For the text-containing cell, return its midpoint in (X, Y) coordinate format. 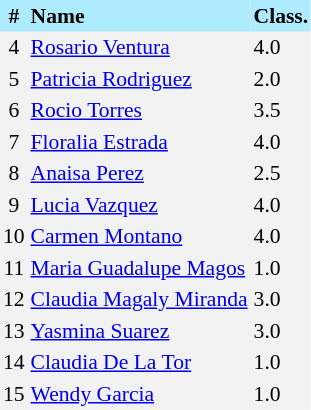
Maria Guadalupe Magos (140, 268)
Floralia Estrada (140, 142)
8 (14, 174)
# (14, 16)
Anaisa Perez (140, 174)
15 (14, 394)
Wendy Garcia (140, 394)
11 (14, 268)
Patricia Rodriguez (140, 79)
Rosario Ventura (140, 48)
9 (14, 205)
Lucia Vazquez (140, 205)
12 (14, 300)
Rocio Torres (140, 110)
Claudia De La Tor (140, 362)
Carmen Montano (140, 236)
6 (14, 110)
Name (140, 16)
Claudia Magaly Miranda (140, 300)
5 (14, 79)
7 (14, 142)
14 (14, 362)
4 (14, 48)
Yasmina Suarez (140, 331)
10 (14, 236)
13 (14, 331)
